Find where the given text appears and provide that cell's center as (X, Y) coordinate. 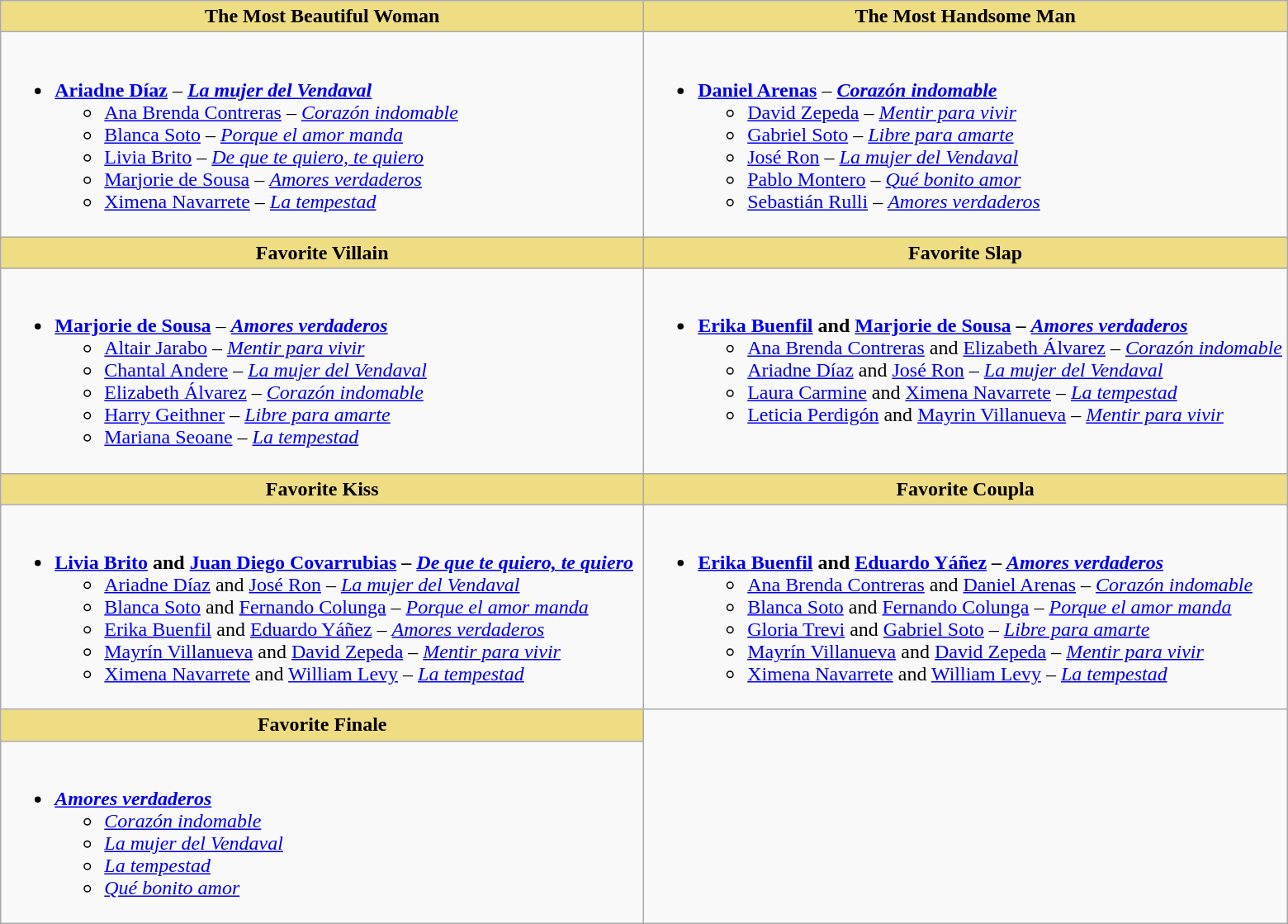
Favorite Finale (322, 725)
Favorite Coupla (966, 489)
Favorite Slap (966, 253)
The Most Beautiful Woman (322, 17)
Amores verdaderosCorazón indomableLa mujer del VendavalLa tempestadQué bonito amor (322, 832)
Favorite Kiss (322, 489)
The Most Handsome Man (966, 17)
Favorite Villain (322, 253)
